Determine the (x, y) coordinate at the center of the cell enclosing the given text.  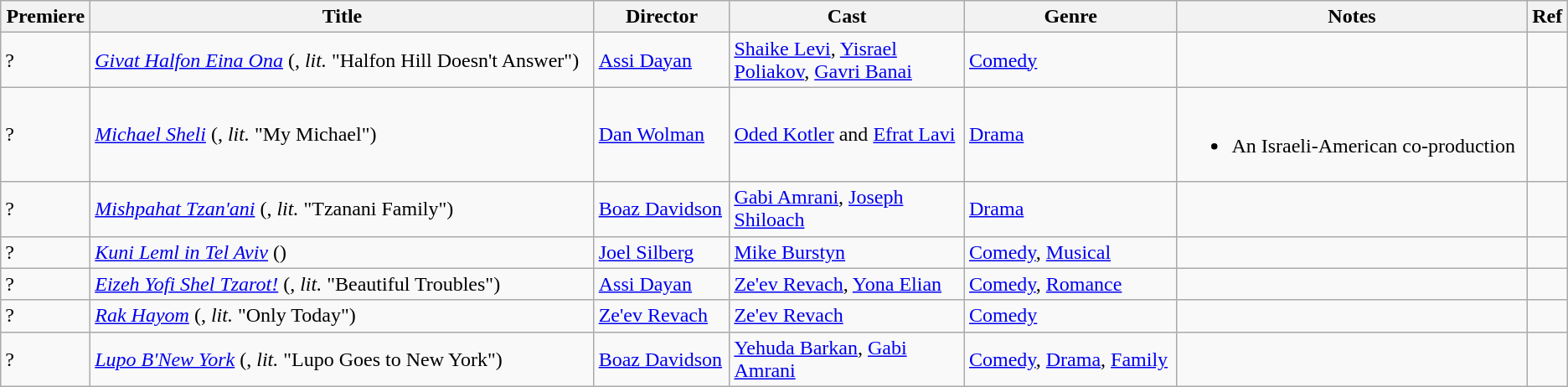
Lupo B'New York (, lit. "Lupo Goes to New York") (342, 359)
An Israeli-American co-production (1352, 134)
Ze'ev Revach, Yona Elian (848, 284)
Genre (1070, 17)
Shaike Levi, Yisrael Poliakov, Gavri Banai (848, 60)
Kuni Leml in Tel Aviv () (342, 252)
Comedy, Drama, Family (1070, 359)
Eizeh Yofi Shel Tzarot! (, lit. "Beautiful Troubles") (342, 284)
Rak Hayom (, lit. "Only Today") (342, 316)
Director (662, 17)
Mishpahat Tzan'ani (, lit. "Tzanani Family") (342, 209)
Ref (1547, 17)
Gabi Amrani, Joseph Shiloach (848, 209)
Givat Halfon Eina Ona (, lit. "Halfon Hill Doesn't Answer") (342, 60)
Comedy, Musical (1070, 252)
Michael Sheli (, lit. "My Michael") (342, 134)
Title (342, 17)
Yehuda Barkan, Gabi Amrani (848, 359)
Notes (1352, 17)
Cast (848, 17)
Premiere (45, 17)
Dan Wolman (662, 134)
Comedy, Romance (1070, 284)
Oded Kotler and Efrat Lavi (848, 134)
Mike Burstyn (848, 252)
Joel Silberg (662, 252)
